Return (X, Y) of the center of cell containing provided text 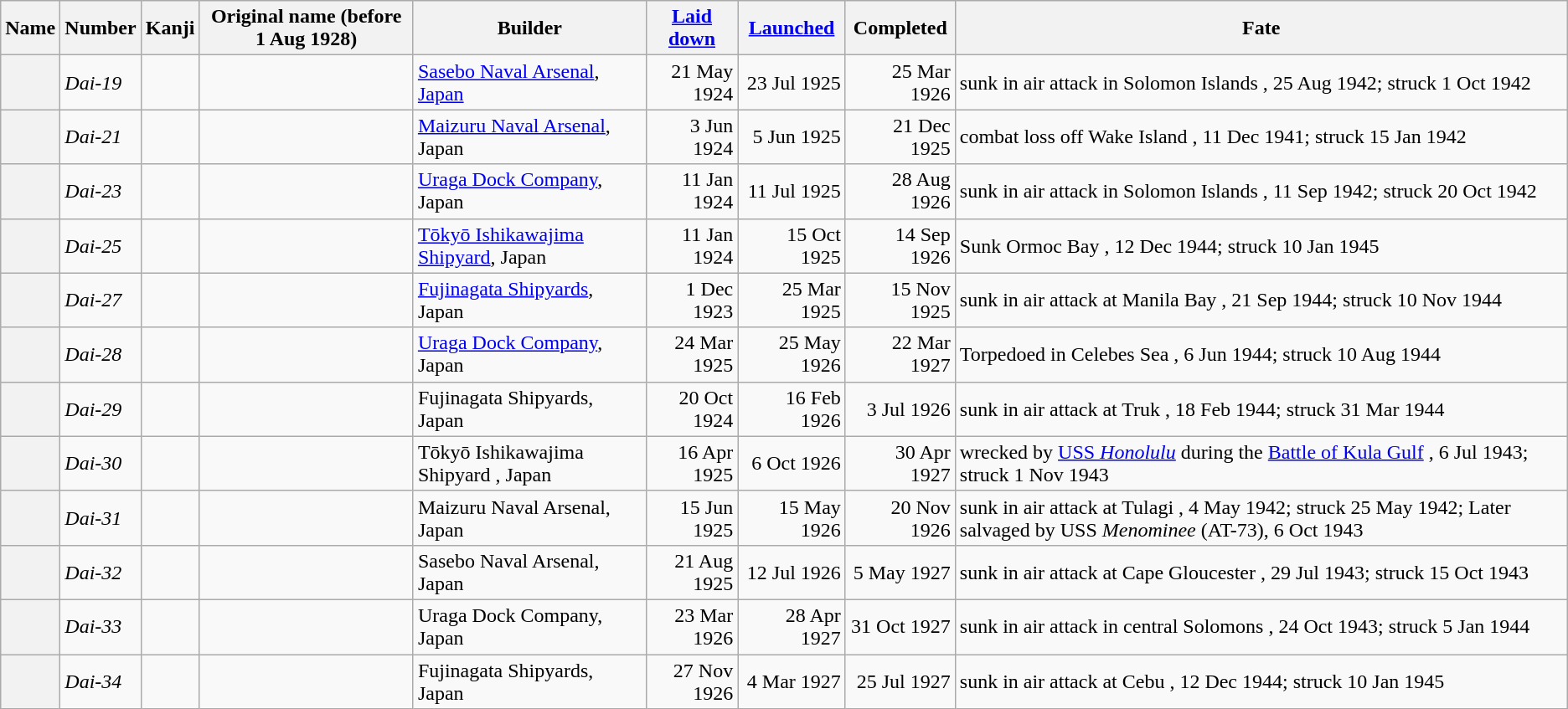
Launched (792, 28)
21 Dec 1925 (900, 137)
Dai-32 (101, 573)
28 Apr 1927 (792, 626)
Dai-28 (101, 355)
Kanji (170, 28)
sunk in air attack at Cape Gloucester , 29 Jul 1943; struck 15 Oct 1943 (1261, 573)
Dai-19 (101, 82)
4 Mar 1927 (792, 681)
Dai-25 (101, 246)
Dai-27 (101, 300)
Builder (529, 28)
Sunk Ormoc Bay , 12 Dec 1944; struck 10 Jan 1945 (1261, 246)
Completed (900, 28)
28 Aug 1926 (900, 191)
1 Dec 1923 (692, 300)
sunk in air attack in Solomon Islands , 25 Aug 1942; struck 1 Oct 1942 (1261, 82)
15 May 1926 (792, 517)
25 Mar 1926 (900, 82)
Original name (before 1 Aug 1928) (307, 28)
sunk in air attack at Manila Bay , 21 Sep 1944; struck 10 Nov 1944 (1261, 300)
5 May 1927 (900, 573)
wrecked by USS Honolulu during the Battle of Kula Gulf , 6 Jul 1943; struck 1 Nov 1943 (1261, 464)
15 Nov 1925 (900, 300)
25 Jul 1927 (900, 681)
3 Jul 1926 (900, 408)
12 Jul 1926 (792, 573)
Dai-30 (101, 464)
Dai-21 (101, 137)
6 Oct 1926 (792, 464)
25 Mar 1925 (792, 300)
Laid down (692, 28)
sunk in air attack at Cebu , 12 Dec 1944; struck 10 Jan 1945 (1261, 681)
15 Jun 1925 (692, 517)
Dai-33 (101, 626)
23 Mar 1926 (692, 626)
sunk in air attack in Solomon Islands , 11 Sep 1942; struck 20 Oct 1942 (1261, 191)
22 Mar 1927 (900, 355)
21 May 1924 (692, 82)
Dai-31 (101, 517)
16 Apr 1925 (692, 464)
30 Apr 1927 (900, 464)
Name (30, 28)
24 Mar 1925 (692, 355)
Tōkyō Ishikawajima Shipyard, Japan (529, 246)
21 Aug 1925 (692, 573)
Dai-34 (101, 681)
Torpedoed in Celebes Sea , 6 Jun 1944; struck 10 Aug 1944 (1261, 355)
Fate (1261, 28)
11 Jul 1925 (792, 191)
15 Oct 1925 (792, 246)
Number (101, 28)
20 Nov 1926 (900, 517)
combat loss off Wake Island , 11 Dec 1941; struck 15 Jan 1942 (1261, 137)
5 Jun 1925 (792, 137)
16 Feb 1926 (792, 408)
3 Jun 1924 (692, 137)
14 Sep 1926 (900, 246)
27 Nov 1926 (692, 681)
sunk in air attack at Truk , 18 Feb 1944; struck 31 Mar 1944 (1261, 408)
20 Oct 1924 (692, 408)
Dai-23 (101, 191)
Tōkyō Ishikawajima Shipyard , Japan (529, 464)
31 Oct 1927 (900, 626)
23 Jul 1925 (792, 82)
25 May 1926 (792, 355)
Dai-29 (101, 408)
sunk in air attack at Tulagi , 4 May 1942; struck 25 May 1942; Later salvaged by USS Menominee (AT-73), 6 Oct 1943 (1261, 517)
sunk in air attack in central Solomons , 24 Oct 1943; struck 5 Jan 1944 (1261, 626)
